From the cell containing the given text, extract its center point as [X, Y] coordinate. 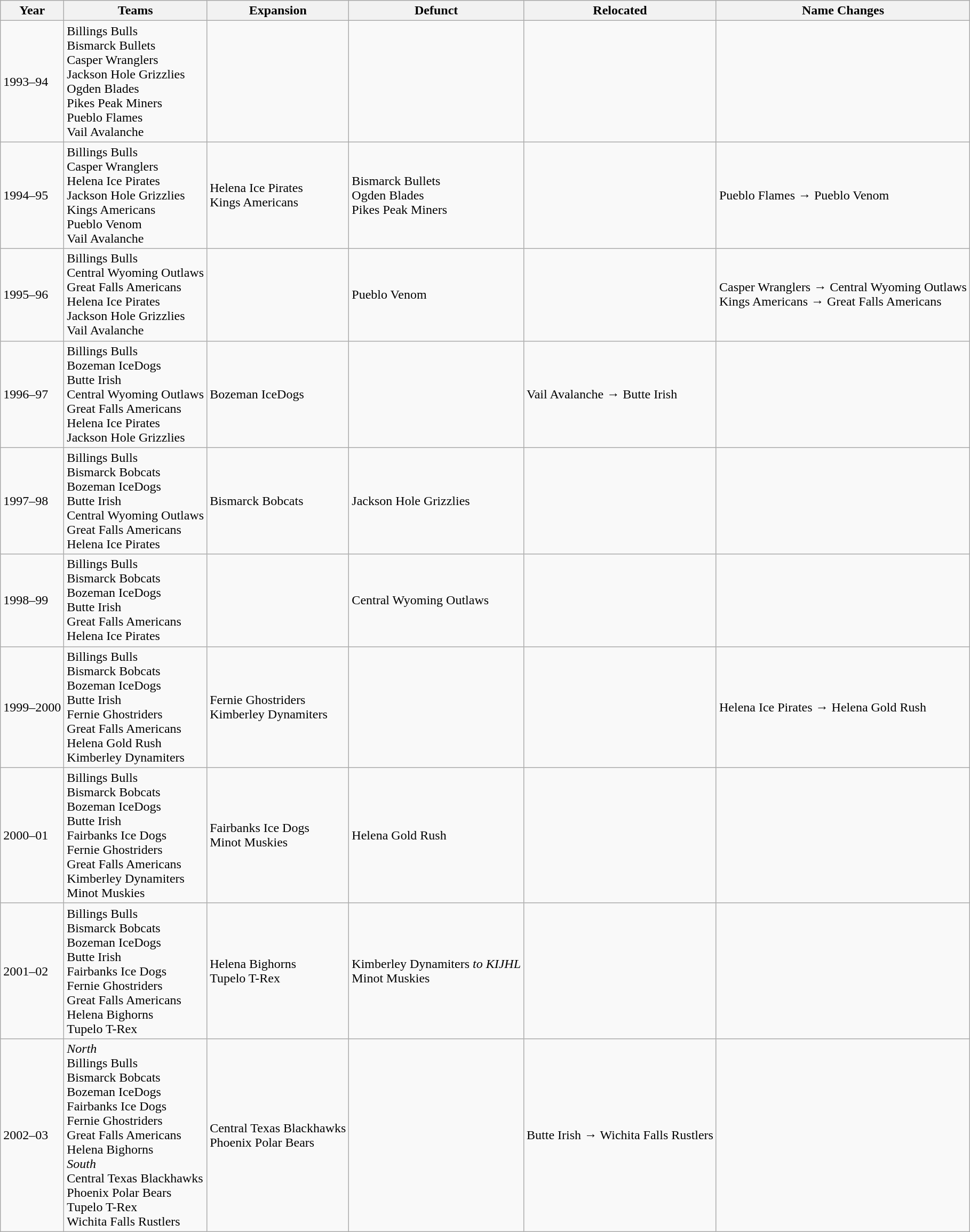
Billings Bulls Bismarck Bobcats Bozeman IceDogs Butte Irish Great Falls Americans Helena Ice Pirates [136, 601]
Helena Ice Pirates Kings Americans [278, 195]
1995–96 [32, 294]
1993–94 [32, 81]
Vail Avalanche → Butte Irish [620, 394]
Year [32, 11]
Billings Bulls Bismarck Bullets Casper Wranglers Jackson Hole Grizzlies Ogden Blades Pikes Peak Miners Pueblo Flames Vail Avalanche [136, 81]
Billings Bulls Bismarck Bobcats Bozeman IceDogs Butte Irish Central Wyoming Outlaws Great Falls Americans Helena Ice Pirates [136, 501]
Pueblo Venom [436, 294]
Fernie Ghostriders Kimberley Dynamiters [278, 707]
1994–95 [32, 195]
Pueblo Flames → Pueblo Venom [843, 195]
Relocated [620, 11]
Billings Bulls Bismarck Bobcats Bozeman IceDogs Butte Irish Fairbanks Ice Dogs Fernie Ghostriders Great Falls Americans Helena Bighorns Tupelo T-Rex [136, 971]
1996–97 [32, 394]
Central Texas Blackhawks Phoenix Polar Bears [278, 1135]
Helena Gold Rush [436, 835]
Billings Bulls Central Wyoming Outlaws Great Falls Americans Helena Ice Pirates Jackson Hole Grizzlies Vail Avalanche [136, 294]
Kimberley Dynamiters to KIJHL Minot Muskies [436, 971]
Bismarck Bullets Ogden Blades Pikes Peak Miners [436, 195]
1998–99 [32, 601]
Billings Bulls Bismarck Bobcats Bozeman IceDogs Butte Irish Fernie Ghostriders Great Falls Americans Helena Gold Rush Kimberley Dynamiters [136, 707]
Billings Bulls Bozeman IceDogs Butte Irish Central Wyoming Outlaws Great Falls Americans Helena Ice Pirates Jackson Hole Grizzlies [136, 394]
Central Wyoming Outlaws [436, 601]
Butte Irish → Wichita Falls Rustlers [620, 1135]
2002–03 [32, 1135]
Expansion [278, 11]
Fairbanks Ice Dogs Minot Muskies [278, 835]
2000–01 [32, 835]
Defunct [436, 11]
Jackson Hole Grizzlies [436, 501]
1997–98 [32, 501]
Casper Wranglers → Central Wyoming Outlaws Kings Americans → Great Falls Americans [843, 294]
Bismarck Bobcats [278, 501]
1999–2000 [32, 707]
Billings Bulls Casper Wranglers Helena Ice Pirates Jackson Hole Grizzlies Kings Americans Pueblo Venom Vail Avalanche [136, 195]
Name Changes [843, 11]
2001–02 [32, 971]
Bozeman IceDogs [278, 394]
Teams [136, 11]
Helena Ice Pirates → Helena Gold Rush [843, 707]
Helena Bighorns Tupelo T-Rex [278, 971]
